Determine the [x, y] coordinate at the center of the cell enclosing the given text.  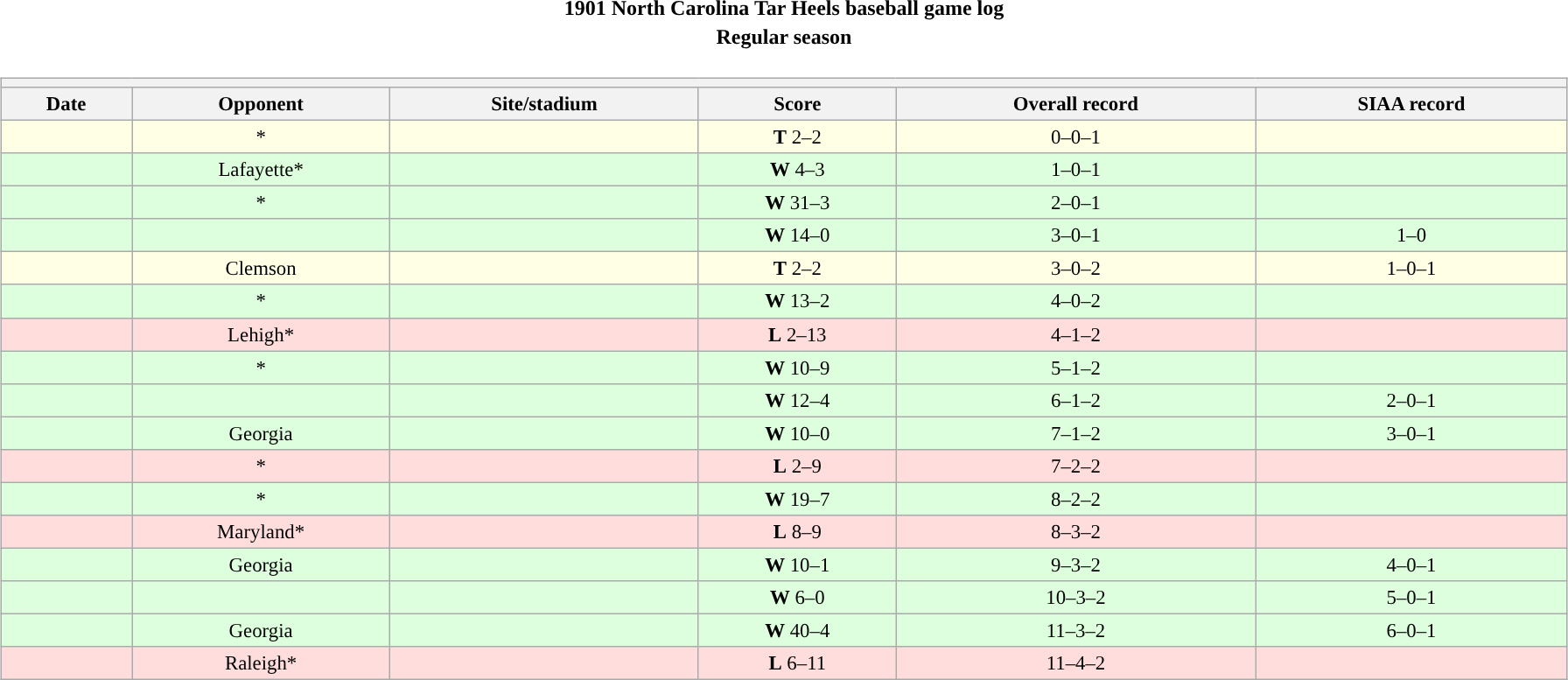
10–3–2 [1075, 598]
6–1–2 [1075, 400]
7–2–2 [1075, 466]
W 6–0 [797, 598]
7–1–2 [1075, 433]
L 8–9 [797, 532]
Lehigh* [261, 334]
4–0–1 [1412, 564]
Opponent [261, 104]
W 19–7 [797, 499]
W 10–0 [797, 433]
W 12–4 [797, 400]
L 6–11 [797, 663]
W 10–9 [797, 368]
Raleigh* [261, 663]
11–4–2 [1075, 663]
W 31–3 [797, 203]
W 14–0 [797, 235]
L 2–13 [797, 334]
Lafayette* [261, 170]
Date [66, 104]
L 2–9 [797, 466]
Site/stadium [544, 104]
W 40–4 [797, 630]
11–3–2 [1075, 630]
9–3–2 [1075, 564]
8–2–2 [1075, 499]
W 10–1 [797, 564]
Maryland* [261, 532]
0–0–1 [1075, 137]
3–0–2 [1075, 269]
4–1–2 [1075, 334]
Overall record [1075, 104]
5–1–2 [1075, 368]
5–0–1 [1412, 598]
W 4–3 [797, 170]
6–0–1 [1412, 630]
8–3–2 [1075, 532]
SIAA record [1412, 104]
4–0–2 [1075, 301]
W 13–2 [797, 301]
Clemson [261, 269]
1–0 [1412, 235]
Score [797, 104]
